Scan for the cell matching the given text and deliver its (X, Y) coordinate at center. 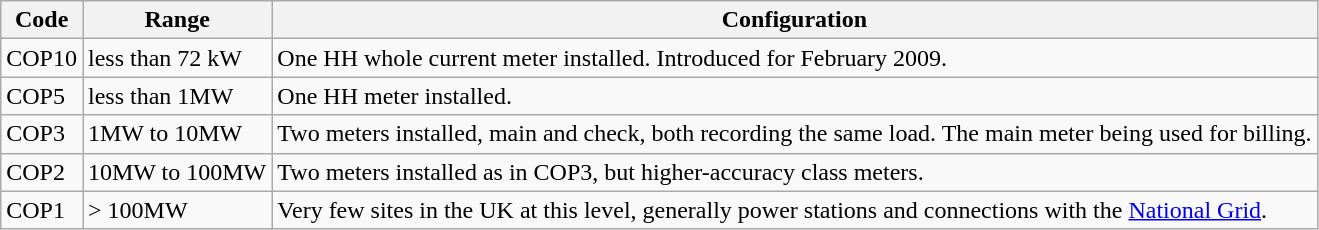
Very few sites in the UK at this level, generally power stations and connections with the National Grid. (794, 210)
Two meters installed as in COP3, but higher-accuracy class meters. (794, 172)
10MW to 100MW (176, 172)
1MW to 10MW (176, 134)
COP10 (42, 58)
Code (42, 20)
less than 1MW (176, 96)
COP2 (42, 172)
Two meters installed, main and check, both recording the same load. The main meter being used for billing. (794, 134)
> 100MW (176, 210)
Range (176, 20)
less than 72 kW (176, 58)
COP3 (42, 134)
One HH meter installed. (794, 96)
COP5 (42, 96)
COP1 (42, 210)
Configuration (794, 20)
One HH whole current meter installed. Introduced for February 2009. (794, 58)
